Provide the [X, Y] coordinate of the cell's center where the given text is located.  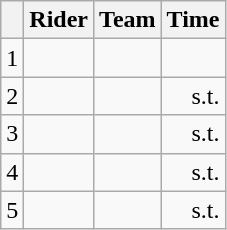
1 [12, 58]
Team [128, 20]
Rider [59, 20]
3 [12, 134]
4 [12, 172]
5 [12, 210]
Time [193, 20]
2 [12, 96]
